Determine the (x, y) coordinate at the center of the cell enclosing the given text.  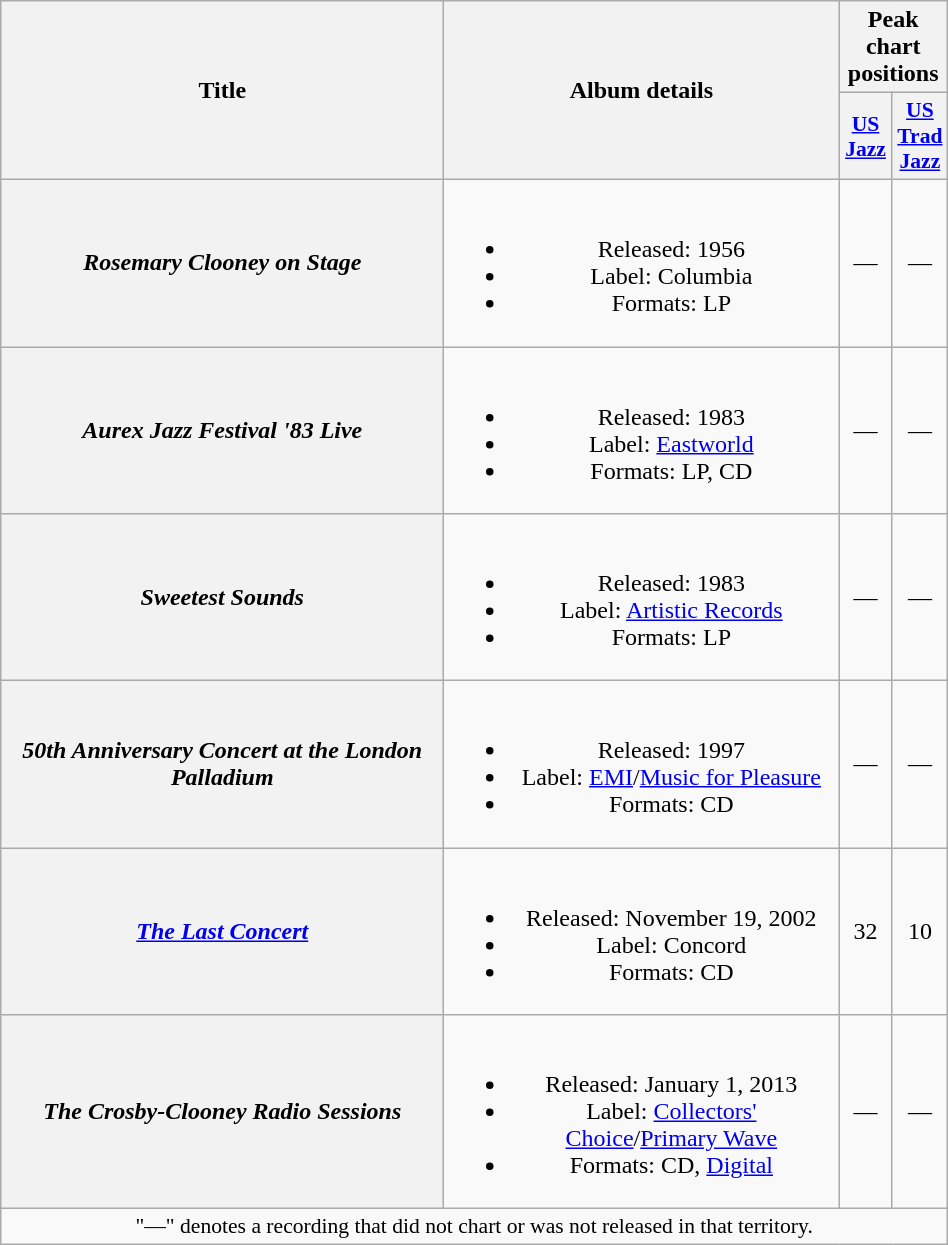
Title (222, 90)
Sweetest Sounds (222, 598)
32 (866, 932)
Released: November 19, 2002Label: ConcordFormats: CD (642, 932)
10 (920, 932)
Released: 1983Label: EastworldFormats: LP, CD (642, 430)
50th Anniversary Concert at the London Palladium (222, 764)
The Crosby-Clooney Radio Sessions (222, 1112)
Rosemary Clooney on Stage (222, 262)
The Last Concert (222, 932)
Released: January 1, 2013Label: Collectors' Choice/Primary WaveFormats: CD, Digital (642, 1112)
Released: 1956Label: ColumbiaFormats: LP (642, 262)
Album details (642, 90)
US Trad Jazz (920, 136)
"—" denotes a recording that did not chart or was not released in that territory. (474, 1227)
Peak chart positions (894, 47)
Released: 1997Label: EMI/Music for PleasureFormats: CD (642, 764)
US Jazz (866, 136)
Released: 1983Label: Artistic RecordsFormats: LP (642, 598)
Aurex Jazz Festival '83 Live (222, 430)
